Detect which cell encompasses the target text, then output its [x, y] center coordinate. 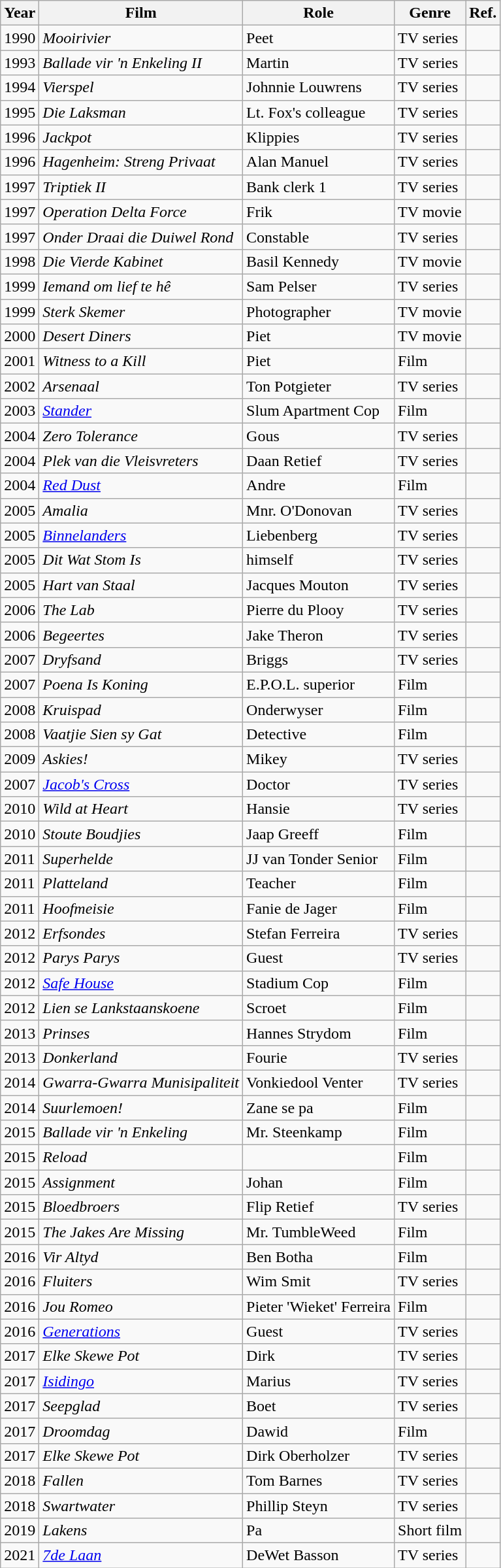
Ben Botha [319, 1257]
Prinses [141, 1033]
Superhelde [141, 859]
Zero Tolerance [141, 436]
Tom Barnes [319, 1480]
Reload [141, 1158]
Short film [430, 1531]
Boet [319, 1406]
Hoofmeisie [141, 909]
Peet [319, 38]
Dirk Oberholzer [319, 1456]
2002 [20, 386]
Frik [319, 212]
Amalia [141, 510]
Plek van die Vleisvreters [141, 461]
Zane se pa [319, 1108]
Daan Retief [319, 461]
Dirk [319, 1356]
Jake Theron [319, 635]
The Jakes Are Missing [141, 1232]
Swartwater [141, 1505]
Scroet [319, 1008]
1995 [20, 112]
Die Laksman [141, 112]
Binnelanders [141, 535]
Jacques Mouton [319, 585]
Iemand om lief te hê [141, 286]
Suurlemoen! [141, 1108]
Hannes Strydom [319, 1033]
Mnr. O'Donovan [319, 510]
Stadium Cop [319, 983]
Operation Delta Force [141, 212]
Mooirivier [141, 38]
7de Laan [141, 1556]
Stefan Ferreira [319, 933]
Dawid [319, 1431]
Safe House [141, 983]
Klippies [319, 137]
Jaap Greeff [319, 834]
Dryfsand [141, 659]
Briggs [319, 659]
Generations [141, 1331]
JJ van Tonder Senior [319, 859]
2003 [20, 411]
Onder Draai die Duiwel Rond [141, 237]
Arsenaal [141, 386]
Fourie [319, 1058]
Seepglad [141, 1406]
Platteland [141, 884]
Mikey [319, 759]
Jackpot [141, 137]
2000 [20, 337]
Fluiters [141, 1282]
Vir Altyd [141, 1257]
Bank clerk 1 [319, 187]
Ballade vir 'n Enkeling II [141, 63]
Assignment [141, 1182]
E.P.O.L. superior [319, 684]
Witness to a Kill [141, 361]
Pieter 'Wieket' Ferreira [319, 1307]
Alan Manuel [319, 162]
Basil Kennedy [319, 261]
Slum Apartment Cop [319, 411]
Andre [319, 486]
Desert Diners [141, 337]
Dit Wat Stom Is [141, 560]
Die Vierde Kabinet [141, 261]
1994 [20, 88]
Droomdag [141, 1431]
Year [20, 13]
Parys Parys [141, 958]
2019 [20, 1531]
Genre [430, 13]
Liebenberg [319, 535]
Ton Potgieter [319, 386]
Onderwyser [319, 709]
Photographer [319, 312]
Hart van Staal [141, 585]
Jou Romeo [141, 1307]
2001 [20, 361]
Mr. Steenkamp [319, 1133]
Isidingo [141, 1381]
Johnnie Louwrens [319, 88]
DeWet Basson [319, 1556]
Phillip Steyn [319, 1505]
Pierre du Plooy [319, 610]
Erfsondes [141, 933]
Jacob's Cross [141, 784]
1998 [20, 261]
Wild at Heart [141, 809]
Askies! [141, 759]
Red Dust [141, 486]
Ref. [483, 13]
Teacher [319, 884]
Begeertes [141, 635]
Flip Retief [319, 1207]
Donkerland [141, 1058]
Gous [319, 436]
1993 [20, 63]
Mr. TumbleWeed [319, 1232]
Lien se Lankstaanskoene [141, 1008]
Constable [319, 237]
Vonkiedool Venter [319, 1082]
Stoute Boudjies [141, 834]
Ballade vir 'n Enkeling [141, 1133]
Gwarra-Gwarra Munisipaliteit [141, 1082]
Vierspel [141, 88]
1990 [20, 38]
The Lab [141, 610]
Role [319, 13]
Detective [319, 735]
Fallen [141, 1480]
Lakens [141, 1531]
Bloedbroers [141, 1207]
Doctor [319, 784]
Triptiek II [141, 187]
Hagenheim: Streng Privaat [141, 162]
Fanie de Jager [319, 909]
2009 [20, 759]
2021 [20, 1556]
Wim Smit [319, 1282]
Martin [319, 63]
Poena Is Koning [141, 684]
Sam Pelser [319, 286]
Johan [319, 1182]
Vaatjie Sien sy Gat [141, 735]
Marius [319, 1381]
Lt. Fox's colleague [319, 112]
Stander [141, 411]
Hansie [319, 809]
Kruispad [141, 709]
Sterk Skemer [141, 312]
himself [319, 560]
Pa [319, 1531]
